Determine the (X, Y) coordinate at the center of the cell enclosing the given text.  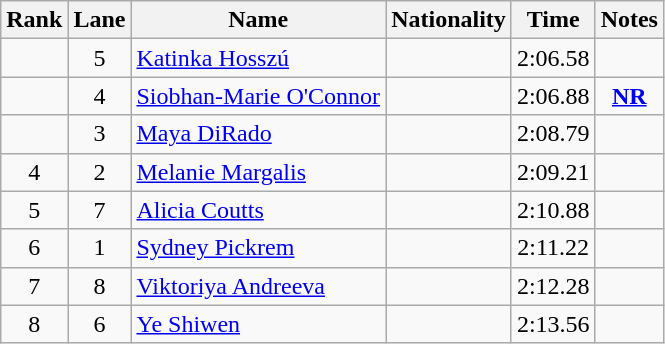
NR (629, 96)
2:10.88 (553, 210)
Siobhan-Marie O'Connor (258, 96)
Lane (100, 20)
Notes (629, 20)
2:13.56 (553, 324)
Ye Shiwen (258, 324)
Name (258, 20)
Viktoriya Andreeva (258, 286)
Sydney Pickrem (258, 248)
2:12.28 (553, 286)
Rank (34, 20)
Melanie Margalis (258, 172)
Time (553, 20)
2:06.58 (553, 58)
2 (100, 172)
3 (100, 134)
2:06.88 (553, 96)
Alicia Coutts (258, 210)
2:09.21 (553, 172)
1 (100, 248)
Nationality (449, 20)
Katinka Hosszú (258, 58)
2:11.22 (553, 248)
Maya DiRado (258, 134)
2:08.79 (553, 134)
